Determine the (x, y) coordinate at the center of the cell enclosing the given text.  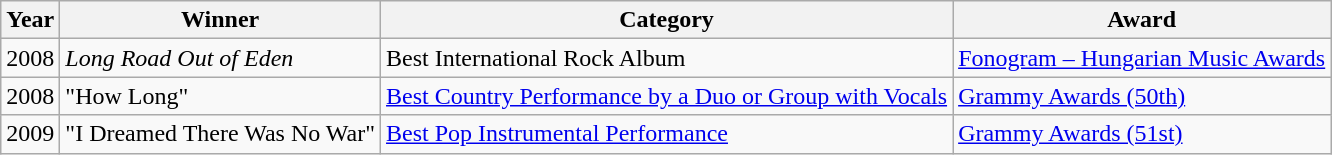
Fonogram – Hungarian Music Awards (1142, 58)
Award (1142, 20)
Best International Rock Album (667, 58)
Category (667, 20)
Winner (220, 20)
Grammy Awards (51st) (1142, 134)
Year (30, 20)
Best Country Performance by a Duo or Group with Vocals (667, 96)
Grammy Awards (50th) (1142, 96)
"How Long" (220, 96)
Long Road Out of Eden (220, 58)
2009 (30, 134)
"I Dreamed There Was No War" (220, 134)
Best Pop Instrumental Performance (667, 134)
